Extract the [x, y] coordinate from the center of the cell holding the provided text.  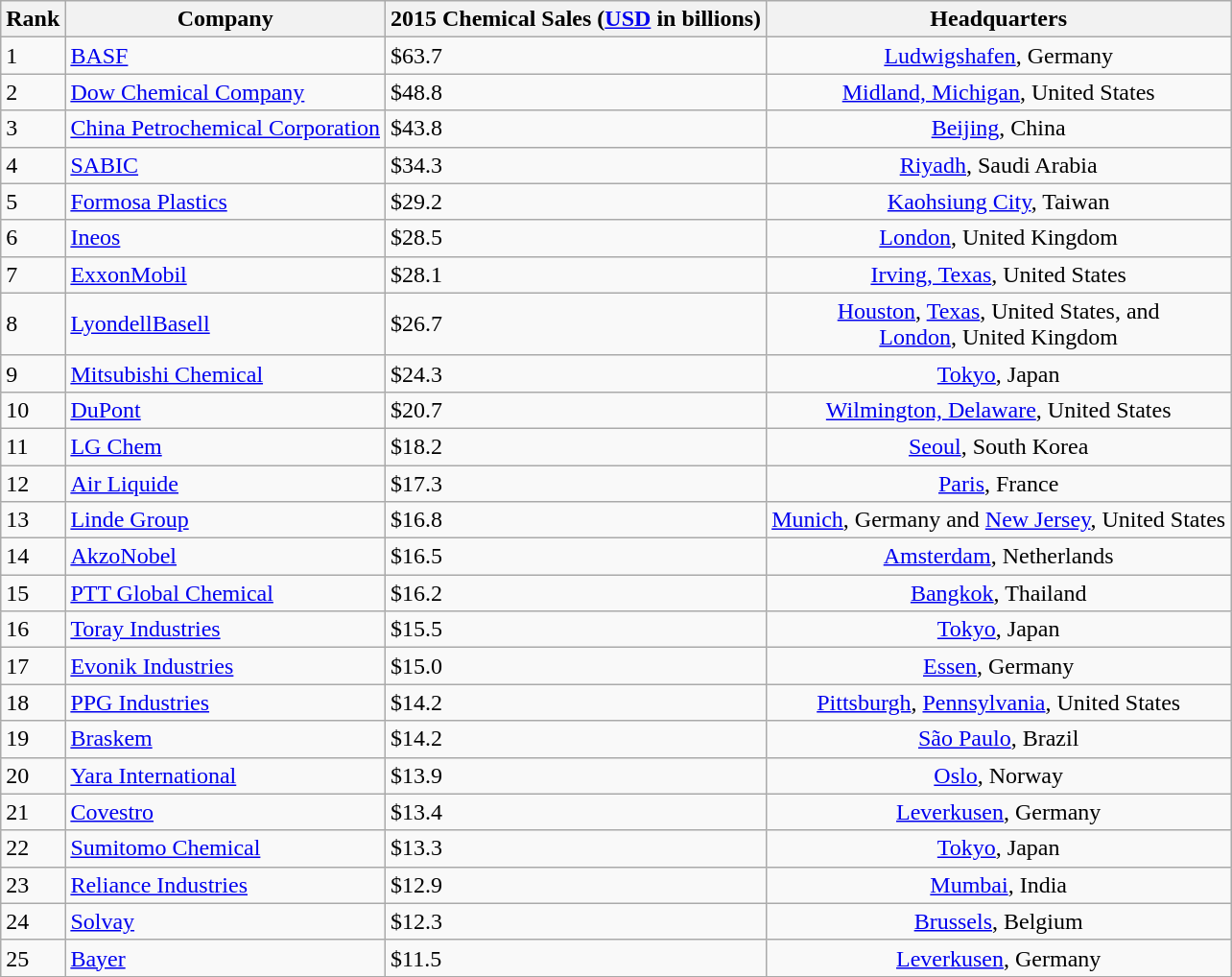
$48.8 [576, 92]
$43.8 [576, 129]
Ineos [225, 238]
Brussels, Belgium [999, 921]
1 [33, 56]
$15.0 [576, 666]
Solvay [225, 921]
$12.3 [576, 921]
$13.3 [576, 848]
Oslo, Norway [999, 775]
22 [33, 848]
AkzoNobel [225, 557]
Air Liquide [225, 483]
2015 Chemical Sales (USD in billions) [576, 19]
18 [33, 703]
$24.3 [576, 373]
Ludwigshafen, Germany [999, 56]
Sumitomo Chemical [225, 848]
7 [33, 274]
ExxonMobil [225, 274]
Evonik Industries [225, 666]
$29.2 [576, 202]
11 [33, 446]
10 [33, 410]
$20.7 [576, 410]
Dow Chemical Company [225, 92]
17 [33, 666]
$13.9 [576, 775]
$34.3 [576, 165]
Pittsburgh, Pennsylvania, United States [999, 703]
25 [33, 958]
Bayer [225, 958]
$63.7 [576, 56]
LyondellBasell [225, 324]
14 [33, 557]
Mitsubishi Chemical [225, 373]
São Paulo, Brazil [999, 739]
$13.4 [576, 812]
Munich, Germany and New Jersey, United States [999, 520]
Riyadh, Saudi Arabia [999, 165]
19 [33, 739]
Reliance Industries [225, 885]
$28.1 [576, 274]
Wilmington, Delaware, United States [999, 410]
23 [33, 885]
4 [33, 165]
Kaohsiung City, Taiwan [999, 202]
$28.5 [576, 238]
$11.5 [576, 958]
Formosa Plastics [225, 202]
3 [33, 129]
21 [33, 812]
Braskem [225, 739]
Essen, Germany [999, 666]
Headquarters [999, 19]
PTT Global Chemical [225, 593]
China Petrochemical Corporation [225, 129]
13 [33, 520]
SABIC [225, 165]
BASF [225, 56]
$12.9 [576, 885]
5 [33, 202]
Houston, Texas, United States, andLondon, United Kingdom [999, 324]
PPG Industries [225, 703]
Beijing, China [999, 129]
Bangkok, Thailand [999, 593]
$15.5 [576, 630]
24 [33, 921]
Paris, France [999, 483]
9 [33, 373]
Mumbai, India [999, 885]
$26.7 [576, 324]
Yara International [225, 775]
Amsterdam, Netherlands [999, 557]
Toray Industries [225, 630]
$18.2 [576, 446]
London, United Kingdom [999, 238]
Rank [33, 19]
DuPont [225, 410]
$16.2 [576, 593]
$17.3 [576, 483]
$16.8 [576, 520]
LG Chem [225, 446]
Irving, Texas, United States [999, 274]
Seoul, South Korea [999, 446]
8 [33, 324]
20 [33, 775]
Linde Group [225, 520]
Covestro [225, 812]
Midland, Michigan, United States [999, 92]
16 [33, 630]
15 [33, 593]
Company [225, 19]
2 [33, 92]
6 [33, 238]
12 [33, 483]
$16.5 [576, 557]
